Extract the [x, y] coordinate from the center of the cell holding the provided text.  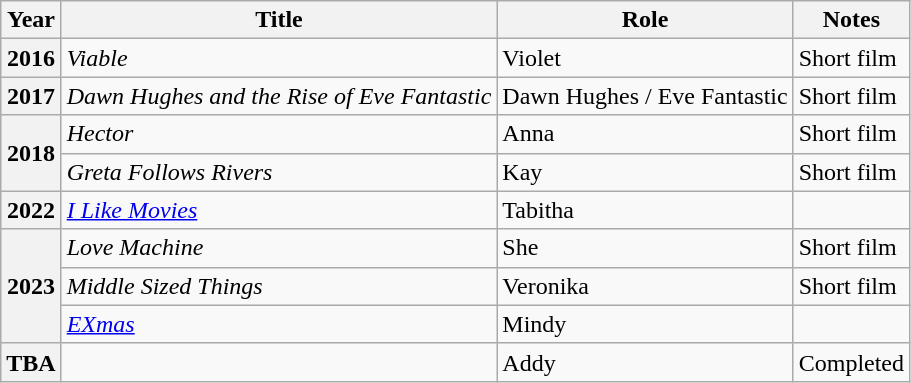
Addy [645, 362]
Veronika [645, 286]
Violet [645, 58]
Dawn Hughes / Eve Fantastic [645, 96]
2017 [31, 96]
Dawn Hughes and the Rise of Eve Fantastic [279, 96]
Completed [851, 362]
Notes [851, 20]
2016 [31, 58]
Love Machine [279, 248]
She [645, 248]
Anna [645, 134]
Tabitha [645, 210]
2023 [31, 286]
Middle Sized Things [279, 286]
Year [31, 20]
I Like Movies [279, 210]
Hector [279, 134]
Greta Follows Rivers [279, 172]
2022 [31, 210]
Title [279, 20]
Kay [645, 172]
Mindy [645, 324]
Role [645, 20]
Viable [279, 58]
TBA [31, 362]
EXmas [279, 324]
2018 [31, 153]
